Capture the cell that displays the provided text and extract its [x, y] central coordinate. 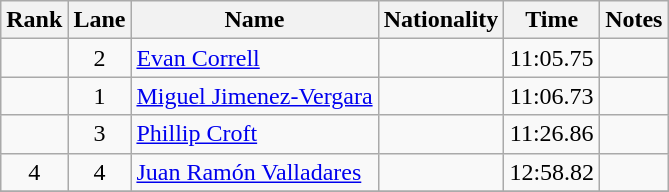
Notes [634, 20]
Miguel Jimenez-Vergara [254, 96]
Nationality [441, 20]
2 [100, 58]
12:58.82 [552, 172]
Evan Correll [254, 58]
Lane [100, 20]
3 [100, 134]
Phillip Croft [254, 134]
Time [552, 20]
11:06.73 [552, 96]
1 [100, 96]
Rank [34, 20]
Name [254, 20]
11:26.86 [552, 134]
Juan Ramón Valladares [254, 172]
11:05.75 [552, 58]
